Detect which cell encompasses the target text, then output its (x, y) center coordinate. 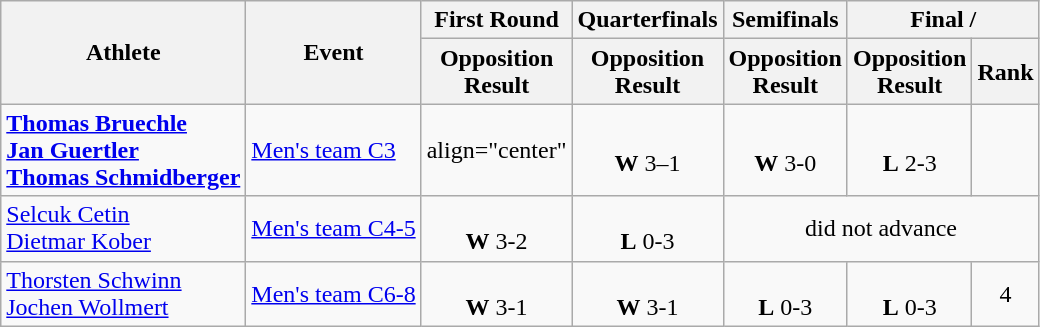
Final / (943, 20)
L 2-3 (909, 150)
Semifinals (785, 20)
W 3-0 (785, 150)
W 3–1 (648, 150)
Event (334, 52)
Thomas Bruechle Jan Guertler Thomas Schmidberger (124, 150)
Men's team C3 (334, 150)
align="center" (496, 150)
Selcuk Cetin Dietmar Kober (124, 228)
Quarterfinals (648, 20)
W 3-2 (496, 228)
Men's team C6-8 (334, 294)
Men's team C4-5 (334, 228)
Thorsten Schwinn Jochen Wollmert (124, 294)
4 (1006, 294)
First Round (496, 20)
Rank (1006, 72)
Athlete (124, 52)
did not advance (881, 228)
